Locate the cell with the specified text and output its (x, y) center coordinate. 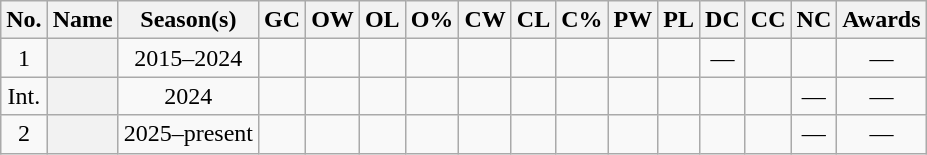
Awards (882, 20)
2025–present (188, 134)
GC (282, 20)
DC (723, 20)
2015–2024 (188, 58)
2024 (188, 96)
C% (582, 20)
OW (333, 20)
CL (533, 20)
NC (814, 20)
PW (633, 20)
2 (24, 134)
OL (382, 20)
Name (82, 20)
Int. (24, 96)
O% (432, 20)
CW (485, 20)
Season(s) (188, 20)
No. (24, 20)
CC (768, 20)
PL (679, 20)
1 (24, 58)
